Find where the given text appears and provide that cell's center as (x, y) coordinate. 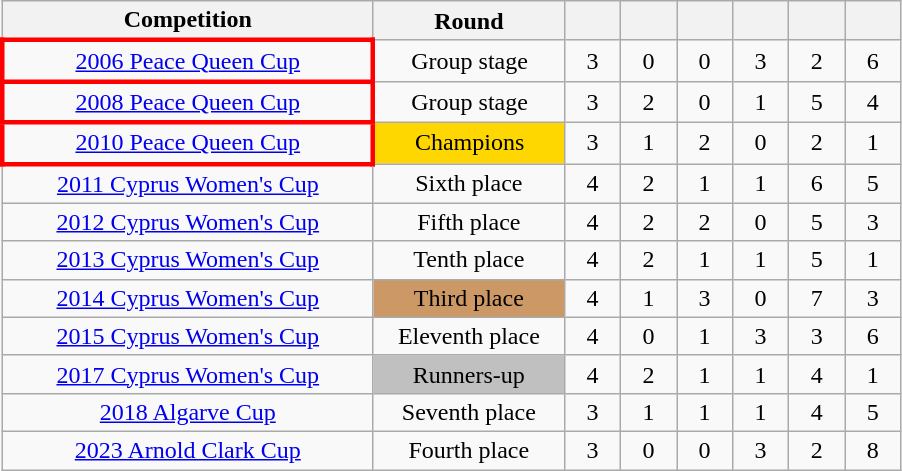
2013 Cyprus Women's Cup (188, 260)
2015 Cyprus Women's Cup (188, 336)
2010 Peace Queen Cup (188, 142)
Third place (468, 298)
2011 Cyprus Women's Cup (188, 184)
2006 Peace Queen Cup (188, 60)
Tenth place (468, 260)
8 (873, 450)
2014 Cyprus Women's Cup (188, 298)
2008 Peace Queen Cup (188, 102)
Fourth place (468, 450)
2012 Cyprus Women's Cup (188, 222)
Round (468, 21)
2017 Cyprus Women's Cup (188, 374)
Eleventh place (468, 336)
Sixth place (468, 184)
Competition (188, 21)
2023 Arnold Clark Cup (188, 450)
Champions (468, 142)
2018 Algarve Cup (188, 412)
7 (817, 298)
Seventh place (468, 412)
Fifth place (468, 222)
Runners-up (468, 374)
